Extract the [X, Y] coordinate from the center of the cell holding the provided text.  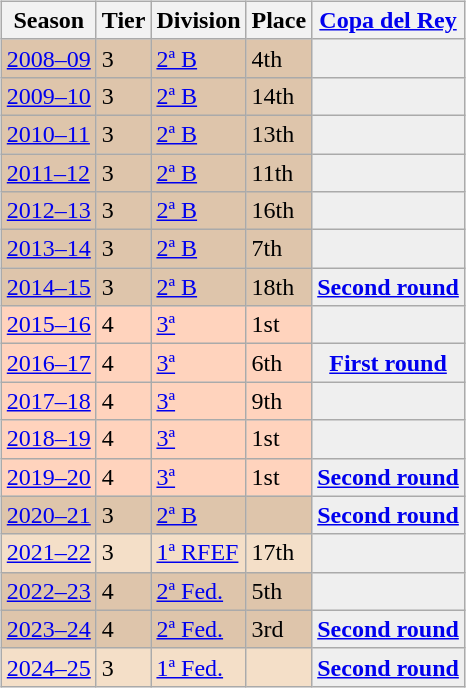
11th [279, 173]
2020–21 [48, 515]
Season [48, 20]
1ª RFEF [198, 553]
2019–20 [48, 477]
2023–24 [48, 629]
2021–22 [48, 553]
5th [279, 591]
2015–16 [48, 325]
Division [198, 20]
18th [279, 287]
2009–10 [48, 96]
2014–15 [48, 287]
Copa del Rey [388, 20]
2008–09 [48, 58]
1ª Fed. [198, 667]
4th [279, 58]
2024–25 [48, 667]
17th [279, 553]
2013–14 [48, 249]
Place [279, 20]
2017–18 [48, 401]
3rd [279, 629]
14th [279, 96]
7th [279, 249]
2022–23 [48, 591]
13th [279, 134]
2011–12 [48, 173]
6th [279, 363]
9th [279, 401]
2010–11 [48, 134]
Tier [124, 20]
2012–13 [48, 211]
2018–19 [48, 439]
16th [279, 211]
First round [388, 363]
2016–17 [48, 363]
